Pinpoint the cell where the given text exists, returning its [x, y] midpoint coordinate. 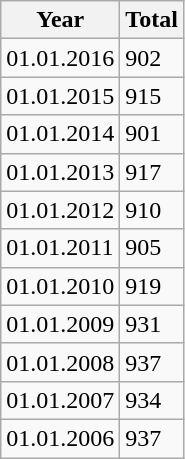
917 [152, 172]
931 [152, 324]
919 [152, 286]
901 [152, 134]
01.01.2007 [60, 400]
01.01.2015 [60, 96]
905 [152, 248]
Year [60, 20]
902 [152, 58]
Total [152, 20]
01.01.2016 [60, 58]
01.01.2010 [60, 286]
01.01.2008 [60, 362]
01.01.2013 [60, 172]
01.01.2011 [60, 248]
01.01.2014 [60, 134]
915 [152, 96]
01.01.2012 [60, 210]
01.01.2009 [60, 324]
01.01.2006 [60, 438]
910 [152, 210]
934 [152, 400]
